Detect which cell encompasses the target text, then output its [X, Y] center coordinate. 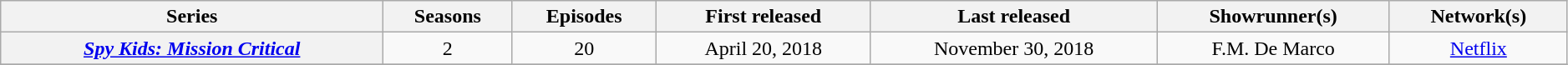
Seasons [448, 17]
Episodes [584, 17]
Last released [1014, 17]
Network(s) [1479, 17]
Netflix [1479, 48]
Showrunner(s) [1273, 17]
Series [192, 17]
Spy Kids: Mission Critical [192, 48]
20 [584, 48]
April 20, 2018 [764, 48]
F.M. De Marco [1273, 48]
November 30, 2018 [1014, 48]
2 [448, 48]
First released [764, 17]
